Search for the cell housing the specified text and yield its [x, y] center coordinate. 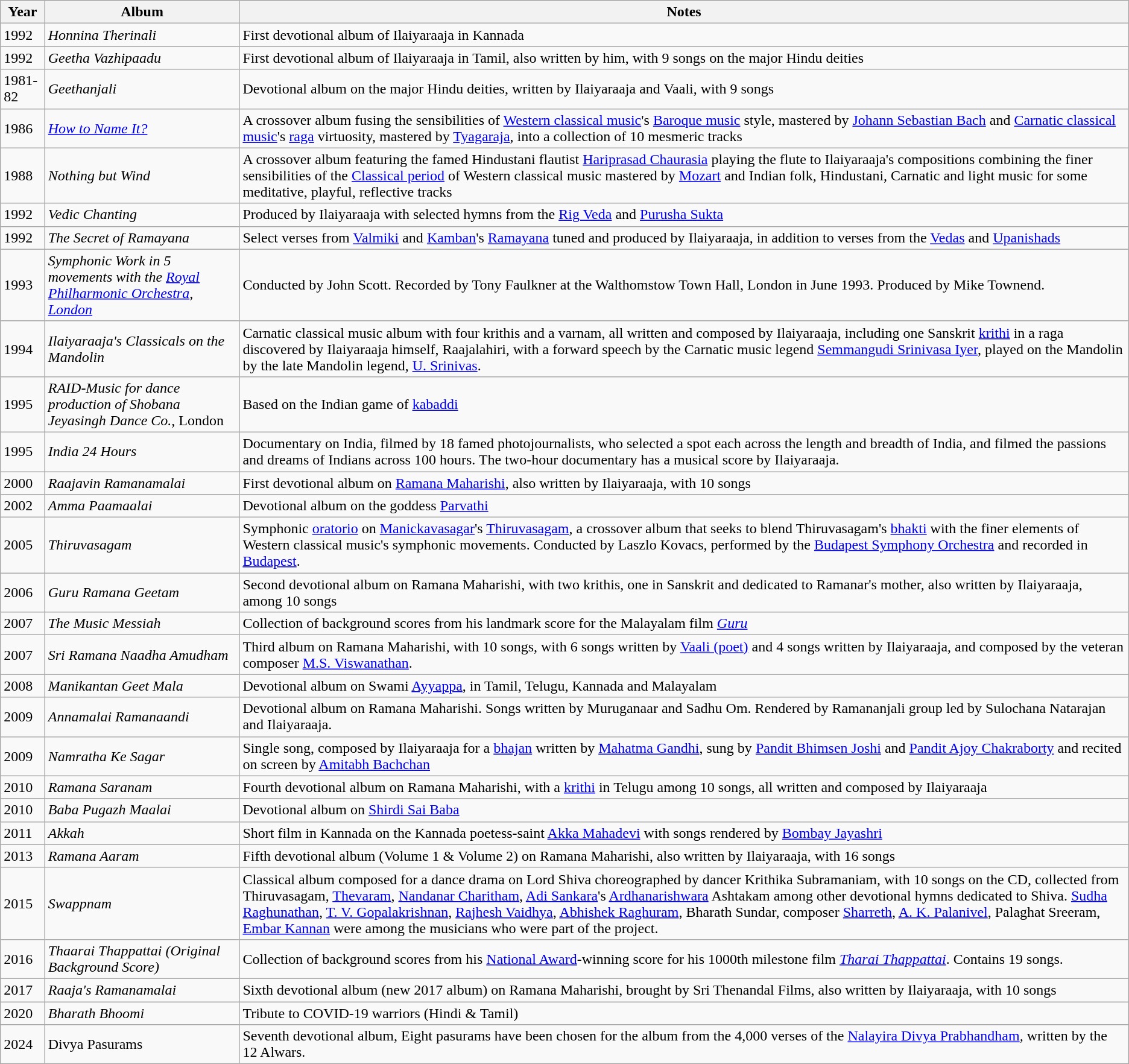
Devotional album on Swami Ayyappa, in Tamil, Telugu, Kannada and Malayalam [684, 686]
1986 [23, 128]
Geethanjali [142, 89]
1981-82 [23, 89]
1994 [23, 349]
Honnina Therinali [142, 35]
Bharath Bhoomi [142, 1013]
First devotional album of Ilaiyaraaja in Tamil, also written by him, with 9 songs on the major Hindu deities [684, 58]
How to Name It? [142, 128]
Manikantan Geet Mala [142, 686]
Album [142, 12]
2000 [23, 483]
Geetha Vazhipaadu [142, 58]
The Secret of Ramayana [142, 238]
Fourth devotional album on Ramana Maharishi, with a krithi in Telugu among 10 songs, all written and composed by Ilaiyaraaja [684, 787]
Baba Pugazh Maalai [142, 810]
Thaarai Thappattai (Original Background Score) [142, 959]
Ramana Aaram [142, 856]
2002 [23, 506]
Conducted by John Scott. Recorded by Tony Faulkner at the Walthomstow Town Hall, London in June 1993. Produced by Mike Townend. [684, 285]
Ilaiyaraaja's Classicals on the Mandolin [142, 349]
Short film in Kannada on the Kannada poetess-saint Akka Mahadevi with songs rendered by Bombay Jayashri [684, 833]
Tribute to COVID-19 warriors (Hindi & Tamil) [684, 1013]
Ramana Saranam [142, 787]
Vedic Chanting [142, 215]
Akkah [142, 833]
2015 [23, 904]
First devotional album of Ilaiyaraaja in Kannada [684, 35]
Swappnam [142, 904]
2008 [23, 686]
Raaja's Ramanamalai [142, 990]
2016 [23, 959]
1993 [23, 285]
RAID-Music for dance production of Shobana Jeyasingh Dance Co., London [142, 404]
Produced by Ilaiyaraaja with selected hymns from the Rig Veda and Purusha Sukta [684, 215]
2013 [23, 856]
Namratha Ke Sagar [142, 756]
Based on the Indian game of kabaddi [684, 404]
The Music Messiah [142, 624]
India 24 Hours [142, 451]
Guru Ramana Geetam [142, 592]
2011 [23, 833]
Annamalai Ramanaandi [142, 717]
Fifth devotional album (Volume 1 & Volume 2) on Ramana Maharishi, also written by Ilaiyaraaja, with 16 songs [684, 856]
Devotional album on the goddess Parvathi [684, 506]
Thiruvasagam [142, 545]
Raajavin Ramanamalai [142, 483]
2005 [23, 545]
Devotional album on the major Hindu deities, written by Ilaiyaraaja and Vaali, with 9 songs [684, 89]
Year [23, 12]
Notes [684, 12]
2017 [23, 990]
Collection of background scores from his National Award-winning score for his 1000th milestone film Tharai Thappattai. Contains 19 songs. [684, 959]
Amma Paamaalai [142, 506]
Devotional album on Shirdi Sai Baba [684, 810]
2020 [23, 1013]
Divya Pasurams [142, 1045]
First devotional album on Ramana Maharishi, also written by Ilaiyaraaja, with 10 songs [684, 483]
Nothing but Wind [142, 176]
2006 [23, 592]
1988 [23, 176]
Sri Ramana Naadha Amudham [142, 655]
Select verses from Valmiki and Kamban's Ramayana tuned and produced by Ilaiyaraaja, in addition to verses from the Vedas and Upanishads [684, 238]
Collection of background scores from his landmark score for the Malayalam film Guru [684, 624]
2024 [23, 1045]
Symphonic Work in 5 movements with the Royal Philharmonic Orchestra, London [142, 285]
Sixth devotional album (new 2017 album) on Ramana Maharishi, brought by Sri Thenandal Films, also written by Ilaiyaraaja, with 10 songs [684, 990]
